Provide the (x, y) coordinate of the cell's center where the given text is located.  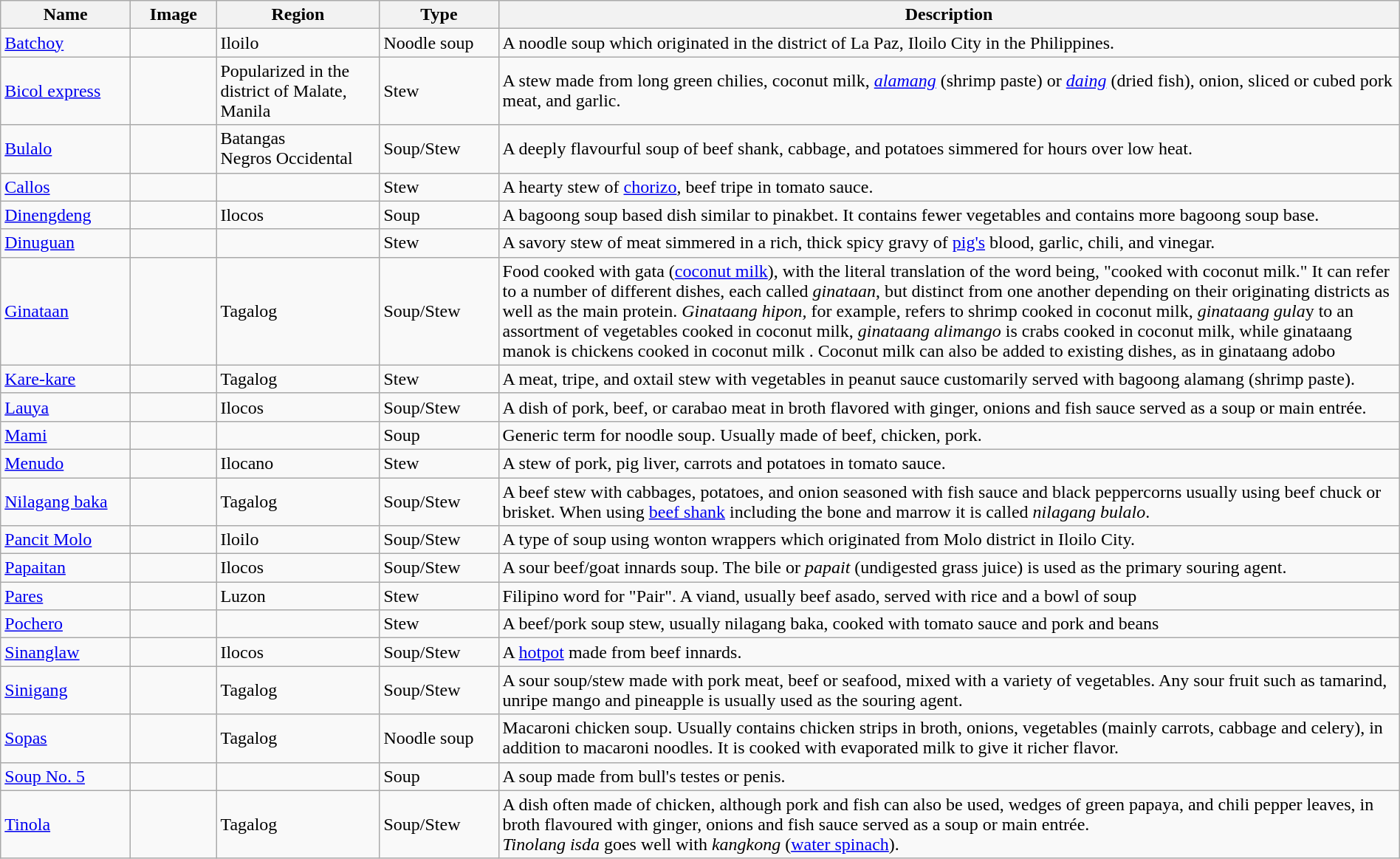
A deeply flavourful soup of beef shank, cabbage, and potatoes simmered for hours over low heat. (949, 149)
Pares (66, 596)
Sinanglaw (66, 652)
Pancit Molo (66, 540)
Dinuguan (66, 243)
Image (174, 15)
A savory stew of meat simmered in a rich, thick spicy gravy of pig's blood, garlic, chili, and vinegar. (949, 243)
Callos (66, 187)
Pochero (66, 624)
Description (949, 15)
A sour beef/goat innards soup. The bile or papait (undigested grass juice) is used as the primary souring agent. (949, 568)
A bagoong soup based dish similar to pinakbet. It contains fewer vegetables and contains more bagoong soup base. (949, 215)
Region (298, 15)
Sopas (66, 739)
Bulalo (66, 149)
Filipino word for "Pair". A viand, usually beef asado, served with rice and a bowl of soup (949, 596)
Tinola (66, 824)
Menudo (66, 463)
A stew made from long green chilies, coconut milk, alamang (shrimp paste) or daing (dried fish), onion, sliced or cubed pork meat, and garlic. (949, 91)
A beef/pork soup stew, usually nilagang baka, cooked with tomato sauce and pork and beans (949, 624)
A soup made from bull's testes or penis. (949, 776)
Nilagang baka (66, 501)
Type (439, 15)
A stew of pork, pig liver, carrots and potatoes in tomato sauce. (949, 463)
A hearty stew of chorizo, beef tripe in tomato sauce. (949, 187)
Ginataan (66, 311)
A noodle soup which originated in the district of La Paz, Iloilo City in the Philippines. (949, 43)
Soup No. 5 (66, 776)
Popularized in the district of Malate, Manila (298, 91)
Luzon (298, 596)
Lauya (66, 407)
Ilocano (298, 463)
Batchoy (66, 43)
BatangasNegros Occidental (298, 149)
Bicol express (66, 91)
Mami (66, 435)
A meat, tripe, and oxtail stew with vegetables in peanut sauce customarily served with bagoong alamang (shrimp paste). (949, 379)
A type of soup using wonton wrappers which originated from Molo district in Iloilo City. (949, 540)
Dinengdeng (66, 215)
Name (66, 15)
Sinigang (66, 690)
Kare-kare (66, 379)
Papaitan (66, 568)
A dish of pork, beef, or carabao meat in broth flavored with ginger, onions and fish sauce served as a soup or main entrée. (949, 407)
Generic term for noodle soup. Usually made of beef, chicken, pork. (949, 435)
A hotpot made from beef innards. (949, 652)
